Detect which cell encompasses the target text, then output its [X, Y] center coordinate. 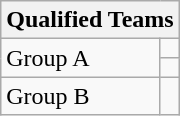
Group B [81, 96]
Qualified Teams [90, 20]
Group A [81, 58]
